Return (X, Y) of the center of cell containing provided text 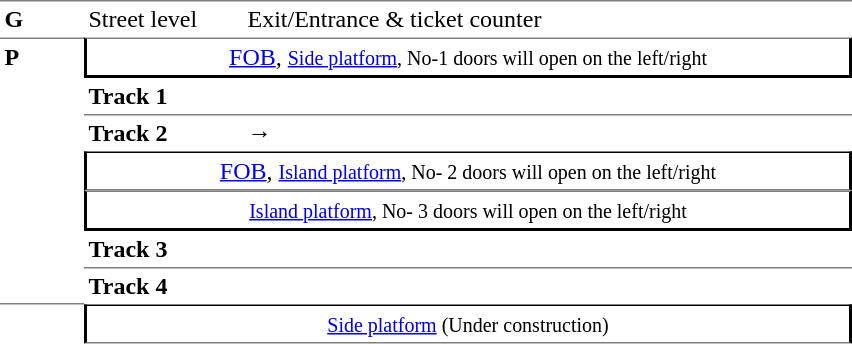
Side platform (Under construction) (468, 324)
Exit/Entrance & ticket counter (548, 19)
P (42, 172)
Street level (164, 19)
→ (548, 134)
Island platform, No- 3 doors will open on the left/right (468, 210)
Track 1 (164, 97)
FOB, Side platform, No-1 doors will open on the left/right (468, 58)
FOB, Island platform, No- 2 doors will open on the left/right (468, 172)
Track 4 (164, 286)
Track 2 (164, 134)
Track 3 (164, 250)
G (42, 19)
